Scan for the cell matching the given text and deliver its [X, Y] coordinate at center. 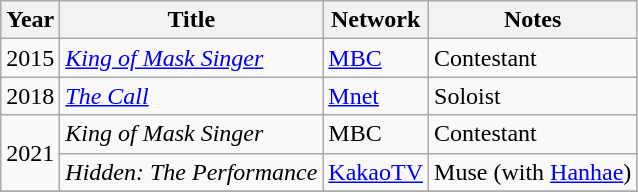
Network [376, 20]
2015 [30, 58]
KakaoTV [376, 172]
Year [30, 20]
Title [192, 20]
Mnet [376, 96]
The Call [192, 96]
2021 [30, 153]
Soloist [533, 96]
Muse (with Hanhae) [533, 172]
Notes [533, 20]
Hidden: The Performance [192, 172]
2018 [30, 96]
